Extract the [X, Y] coordinate from the center of the cell holding the provided text.  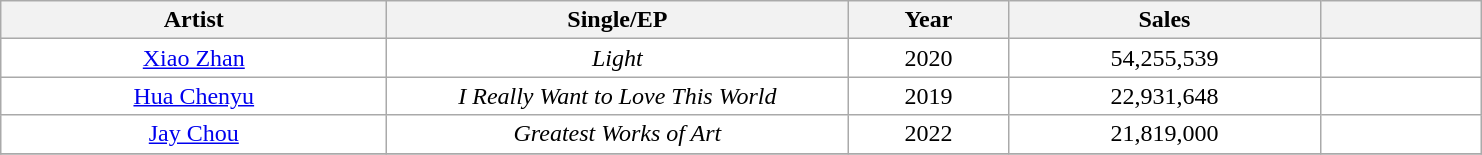
22,931,648 [1164, 96]
Artist [194, 20]
Light [618, 58]
54,255,539 [1164, 58]
Xiao Zhan [194, 58]
Sales [1164, 20]
Hua Chenyu [194, 96]
Year [928, 20]
2019 [928, 96]
Jay Chou [194, 134]
Greatest Works of Art [618, 134]
2022 [928, 134]
Single/EP [618, 20]
I Really Want to Love This World [618, 96]
21,819,000 [1164, 134]
2020 [928, 58]
